Output the (x, y) coordinate of the center of the cell containing the given text.  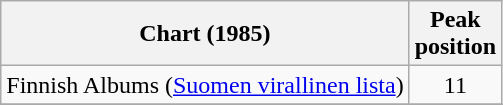
Finnish Albums (Suomen virallinen lista) (205, 85)
Chart (1985) (205, 34)
Peakposition (455, 34)
11 (455, 85)
